Search for the cell housing the specified text and yield its (X, Y) center coordinate. 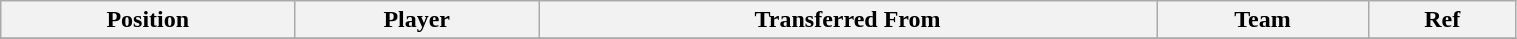
Position (148, 20)
Transferred From (848, 20)
Player (417, 20)
Ref (1442, 20)
Team (1263, 20)
